Pinpoint the cell where the given text exists, returning its [x, y] midpoint coordinate. 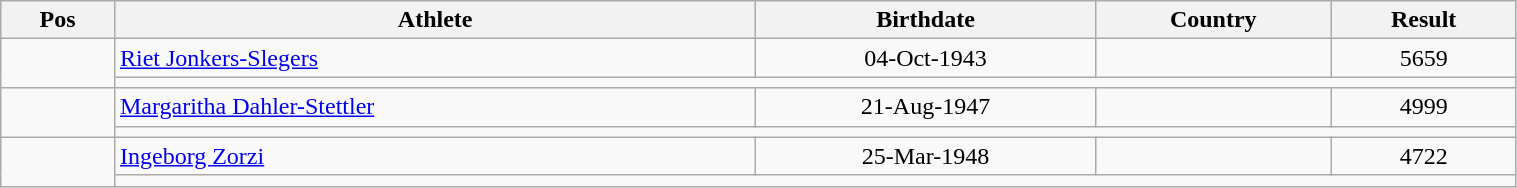
Margaritha Dahler-Stettler [434, 107]
Country [1213, 20]
Ingeborg Zorzi [434, 156]
Birthdate [926, 20]
Riet Jonkers-Slegers [434, 58]
4999 [1424, 107]
Athlete [434, 20]
Result [1424, 20]
25-Mar-1948 [926, 156]
5659 [1424, 58]
4722 [1424, 156]
Pos [58, 20]
04-Oct-1943 [926, 58]
21-Aug-1947 [926, 107]
